Determine the [x, y] coordinate at the center of the cell enclosing the given text.  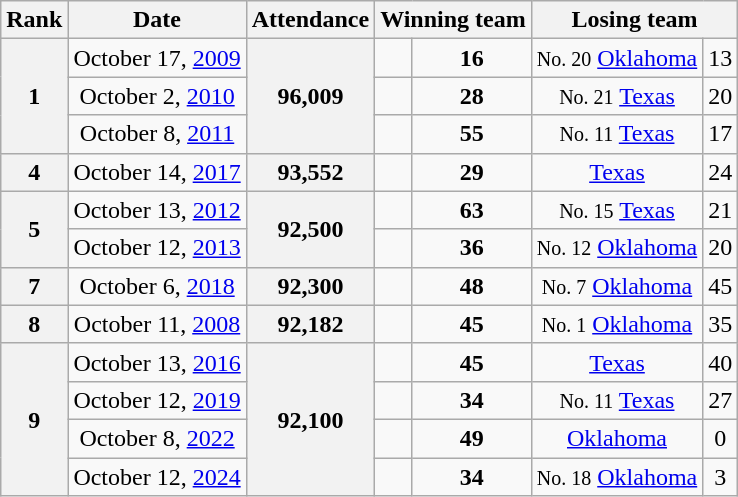
28 [472, 96]
3 [720, 477]
0 [720, 438]
48 [472, 286]
No. 1 Oklahoma [616, 324]
29 [472, 172]
October 12, 2013 [157, 248]
36 [472, 248]
35 [720, 324]
63 [472, 210]
92,100 [310, 419]
93,552 [310, 172]
92,300 [310, 286]
October 14, 2017 [157, 172]
Winning team [454, 20]
92,182 [310, 324]
Losing team [634, 20]
No. 21 Texas [616, 96]
13 [720, 58]
Oklahoma [616, 438]
October 11, 2008 [157, 324]
21 [720, 210]
96,009 [310, 96]
Date [157, 20]
7 [34, 286]
Attendance [310, 20]
October 2, 2010 [157, 96]
No. 20 Oklahoma [616, 58]
No. 18 Oklahoma [616, 477]
October 8, 2022 [157, 438]
October 12, 2019 [157, 400]
16 [472, 58]
No. 15 Texas [616, 210]
1 [34, 96]
9 [34, 419]
49 [472, 438]
October 13, 2012 [157, 210]
17 [720, 134]
8 [34, 324]
No. 7 Oklahoma [616, 286]
No. 12 Oklahoma [616, 248]
October 6, 2018 [157, 286]
92,500 [310, 229]
October 12, 2024 [157, 477]
4 [34, 172]
October 13, 2016 [157, 362]
October 17, 2009 [157, 58]
Rank [34, 20]
27 [720, 400]
55 [472, 134]
5 [34, 229]
24 [720, 172]
October 8, 2011 [157, 134]
40 [720, 362]
